Extract the (x, y) coordinate from the center of the cell holding the provided text.  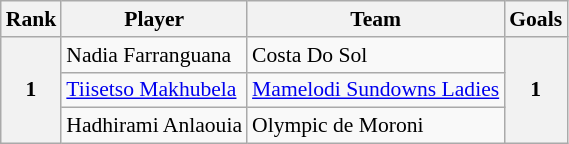
Team (376, 19)
Goals (536, 19)
Rank (32, 19)
Nadia Farranguana (154, 55)
Olympic de Moroni (376, 126)
Costa Do Sol (376, 55)
Hadhirami Anlaouia (154, 126)
Mamelodi Sundowns Ladies (376, 90)
Player (154, 19)
Tiisetso Makhubela (154, 90)
